Scan for the cell matching the given text and deliver its (X, Y) coordinate at center. 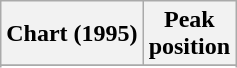
Peak position (189, 34)
Chart (1995) (72, 34)
